Search for the cell housing the specified text and yield its (X, Y) center coordinate. 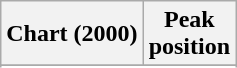
Chart (2000) (72, 34)
Peakposition (189, 34)
